Extract the (X, Y) coordinate from the center of the cell holding the provided text.  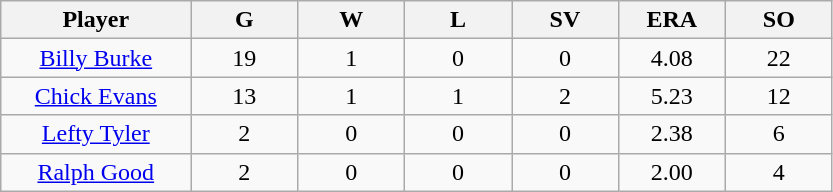
2.38 (672, 134)
Ralph Good (96, 172)
13 (244, 96)
Chick Evans (96, 96)
W (352, 20)
5.23 (672, 96)
4.08 (672, 58)
4 (778, 172)
L (458, 20)
Billy Burke (96, 58)
SV (566, 20)
SO (778, 20)
6 (778, 134)
12 (778, 96)
22 (778, 58)
Lefty Tyler (96, 134)
G (244, 20)
ERA (672, 20)
Player (96, 20)
19 (244, 58)
2.00 (672, 172)
